Detect which cell encompasses the target text, then output its (X, Y) center coordinate. 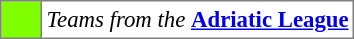
Teams from the Adriatic League (198, 20)
